Find where the given text appears and provide that cell's center as [X, Y] coordinate. 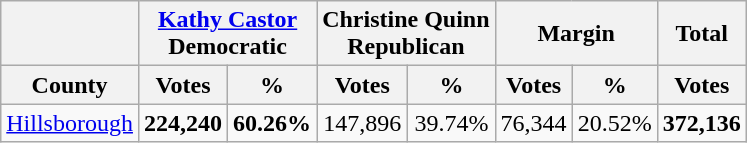
County [70, 85]
60.26% [272, 123]
147,896 [362, 123]
372,136 [702, 123]
Christine QuinnRepublican [406, 34]
224,240 [182, 123]
76,344 [534, 123]
39.74% [452, 123]
Kathy CastorDemocratic [227, 34]
20.52% [614, 123]
Total [702, 34]
Margin [576, 34]
Hillsborough [70, 123]
